Output the (X, Y) coordinate of the center of the cell containing the given text.  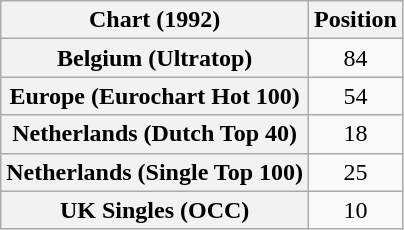
Position (356, 20)
Chart (1992) (155, 20)
54 (356, 96)
18 (356, 134)
84 (356, 58)
Europe (Eurochart Hot 100) (155, 96)
UK Singles (OCC) (155, 210)
Netherlands (Single Top 100) (155, 172)
Belgium (Ultratop) (155, 58)
25 (356, 172)
10 (356, 210)
Netherlands (Dutch Top 40) (155, 134)
